Capture the cell that displays the provided text and extract its [X, Y] central coordinate. 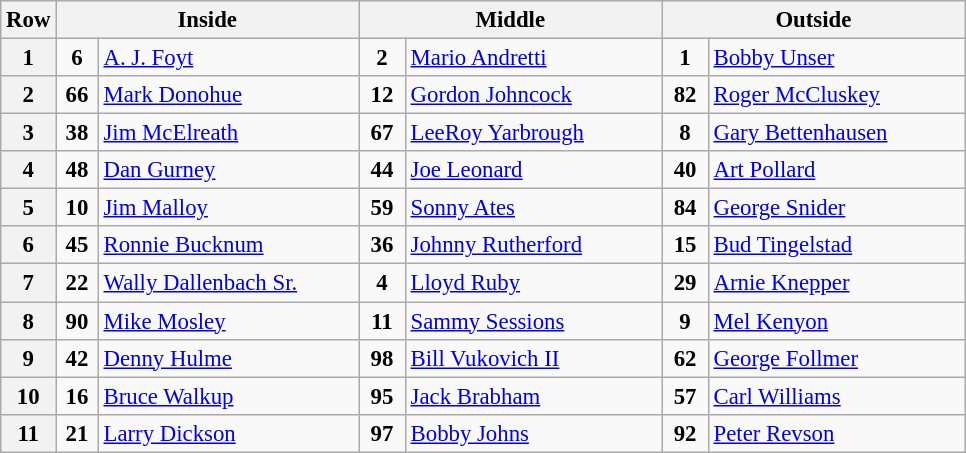
George Snider [836, 208]
59 [382, 208]
Roger McCluskey [836, 95]
Jack Brabham [534, 396]
22 [78, 283]
15 [685, 245]
90 [78, 321]
29 [685, 283]
44 [382, 170]
Bobby Johns [534, 433]
Art Pollard [836, 170]
Bill Vukovich II [534, 358]
Dan Gurney [228, 170]
57 [685, 396]
Bobby Unser [836, 58]
Wally Dallenbach Sr. [228, 283]
38 [78, 133]
Gordon Johncock [534, 95]
Mario Andretti [534, 58]
Johnny Rutherford [534, 245]
42 [78, 358]
Mel Kenyon [836, 321]
Jim Malloy [228, 208]
97 [382, 433]
Inside [208, 20]
82 [685, 95]
Jim McElreath [228, 133]
Peter Revson [836, 433]
40 [685, 170]
Bruce Walkup [228, 396]
Denny Hulme [228, 358]
Ronnie Bucknum [228, 245]
84 [685, 208]
67 [382, 133]
12 [382, 95]
Bud Tingelstad [836, 245]
Larry Dickson [228, 433]
66 [78, 95]
5 [28, 208]
Row [28, 20]
95 [382, 396]
Joe Leonard [534, 170]
Lloyd Ruby [534, 283]
Sonny Ates [534, 208]
Arnie Knepper [836, 283]
98 [382, 358]
21 [78, 433]
George Follmer [836, 358]
Middle [510, 20]
3 [28, 133]
48 [78, 170]
36 [382, 245]
45 [78, 245]
Mike Mosley [228, 321]
16 [78, 396]
7 [28, 283]
62 [685, 358]
Gary Bettenhausen [836, 133]
Mark Donohue [228, 95]
A. J. Foyt [228, 58]
Outside [814, 20]
Sammy Sessions [534, 321]
Carl Williams [836, 396]
92 [685, 433]
LeeRoy Yarbrough [534, 133]
